Provide the [X, Y] coordinate of the cell's center where the given text is located.  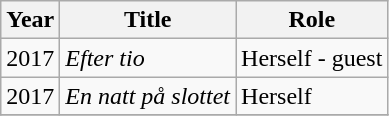
Title [148, 20]
Efter tio [148, 58]
Role [312, 20]
Herself [312, 96]
Year [30, 20]
Herself - guest [312, 58]
En natt på slottet [148, 96]
